Return (x, y) of the center of cell containing provided text 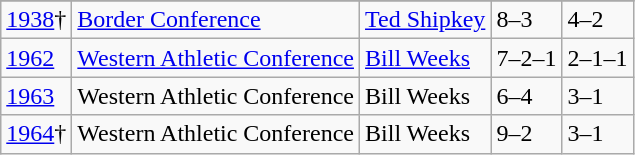
1964† (36, 134)
9–2 (526, 134)
1962 (36, 58)
1963 (36, 96)
7–2–1 (526, 58)
Ted Shipkey (426, 20)
1938† (36, 20)
Border Conference (216, 20)
2–1–1 (598, 58)
8–3 (526, 20)
6–4 (526, 96)
4–2 (598, 20)
